Search for the cell housing the specified text and yield its [x, y] center coordinate. 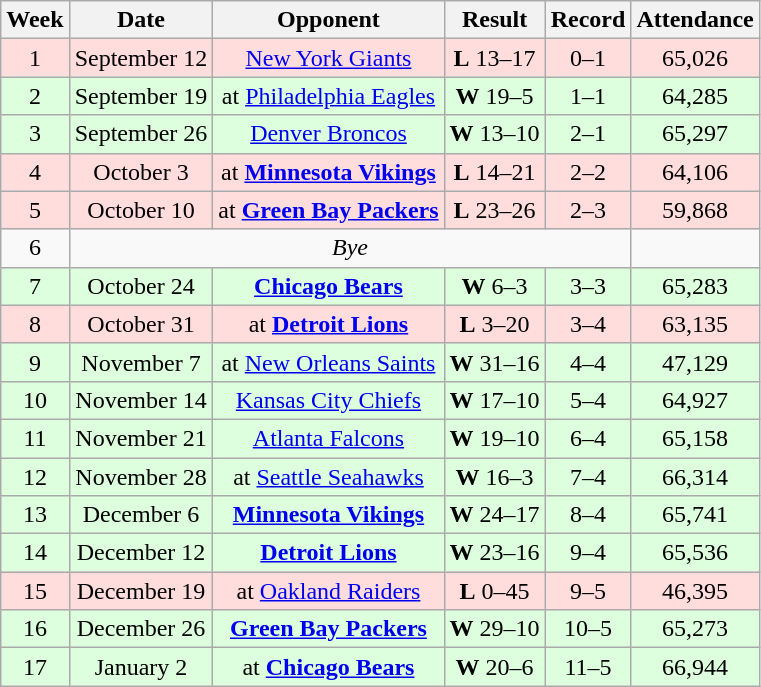
Week [35, 20]
64,106 [695, 172]
9–5 [588, 591]
7 [35, 286]
8 [35, 324]
66,314 [695, 477]
66,944 [695, 667]
December 6 [141, 515]
L 0–45 [494, 591]
at New Orleans Saints [328, 362]
Kansas City Chiefs [328, 400]
at Detroit Lions [328, 324]
Detroit Lions [328, 553]
59,868 [695, 210]
6 [35, 248]
15 [35, 591]
5–4 [588, 400]
December 12 [141, 553]
16 [35, 629]
Attendance [695, 20]
November 21 [141, 438]
10–5 [588, 629]
Record [588, 20]
W 16–3 [494, 477]
6–4 [588, 438]
November 14 [141, 400]
9–4 [588, 553]
November 28 [141, 477]
0–1 [588, 58]
65,283 [695, 286]
1 [35, 58]
September 12 [141, 58]
13 [35, 515]
Date [141, 20]
64,285 [695, 96]
December 19 [141, 591]
January 2 [141, 667]
W 17–10 [494, 400]
11–5 [588, 667]
2–3 [588, 210]
W 20–6 [494, 667]
at Green Bay Packers [328, 210]
3–3 [588, 286]
3–4 [588, 324]
2 [35, 96]
65,026 [695, 58]
8–4 [588, 515]
at Minnesota Vikings [328, 172]
65,536 [695, 553]
2–1 [588, 134]
47,129 [695, 362]
at Philadelphia Eagles [328, 96]
2–2 [588, 172]
4–4 [588, 362]
W 19–5 [494, 96]
1–1 [588, 96]
L 13–17 [494, 58]
September 19 [141, 96]
November 7 [141, 362]
W 24–17 [494, 515]
at Chicago Bears [328, 667]
October 24 [141, 286]
5 [35, 210]
Minnesota Vikings [328, 515]
11 [35, 438]
Denver Broncos [328, 134]
October 3 [141, 172]
October 31 [141, 324]
W 6–3 [494, 286]
New York Giants [328, 58]
Atlanta Falcons [328, 438]
65,297 [695, 134]
17 [35, 667]
W 29–10 [494, 629]
9 [35, 362]
L 3–20 [494, 324]
7–4 [588, 477]
W 31–16 [494, 362]
W 13–10 [494, 134]
L 23–26 [494, 210]
12 [35, 477]
Chicago Bears [328, 286]
64,927 [695, 400]
at Seattle Seahawks [328, 477]
at Oakland Raiders [328, 591]
46,395 [695, 591]
4 [35, 172]
65,741 [695, 515]
September 26 [141, 134]
L 14–21 [494, 172]
63,135 [695, 324]
14 [35, 553]
65,158 [695, 438]
October 10 [141, 210]
W 19–10 [494, 438]
December 26 [141, 629]
W 23–16 [494, 553]
Bye [350, 248]
65,273 [695, 629]
Green Bay Packers [328, 629]
Opponent [328, 20]
10 [35, 400]
Result [494, 20]
3 [35, 134]
